Capture the cell that displays the provided text and extract its (x, y) central coordinate. 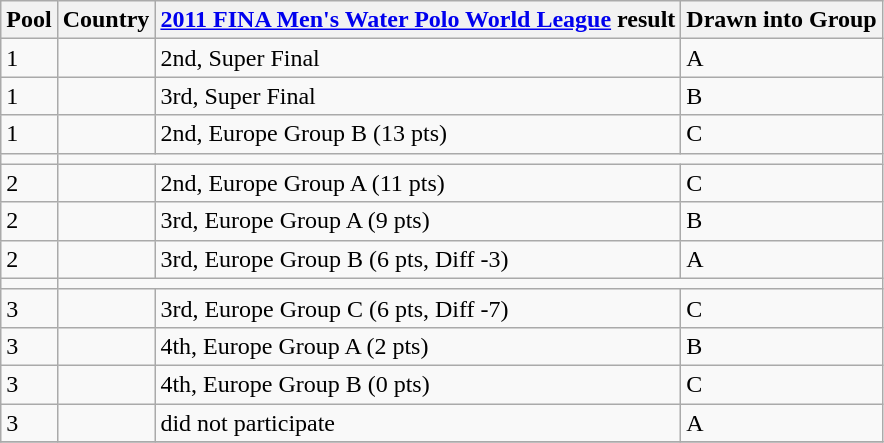
3rd, Europe Group A (9 pts) (418, 221)
2nd, Europe Group A (11 pts) (418, 183)
4th, Europe Group B (0 pts) (418, 384)
2nd, Europe Group B (13 pts) (418, 134)
3rd, Super Final (418, 96)
did not participate (418, 423)
Country (106, 20)
3rd, Europe Group C (6 pts, Diff -7) (418, 308)
Drawn into Group (782, 20)
2nd, Super Final (418, 58)
3rd, Europe Group B (6 pts, Diff -3) (418, 259)
Pool (29, 20)
2011 FINA Men's Water Polo World League result (418, 20)
4th, Europe Group A (2 pts) (418, 346)
